Output the (X, Y) coordinate of the center of the cell containing the given text.  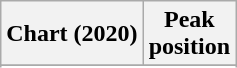
Chart (2020) (72, 34)
Peakposition (189, 34)
